Locate the cell with the specified text and output its (x, y) center coordinate. 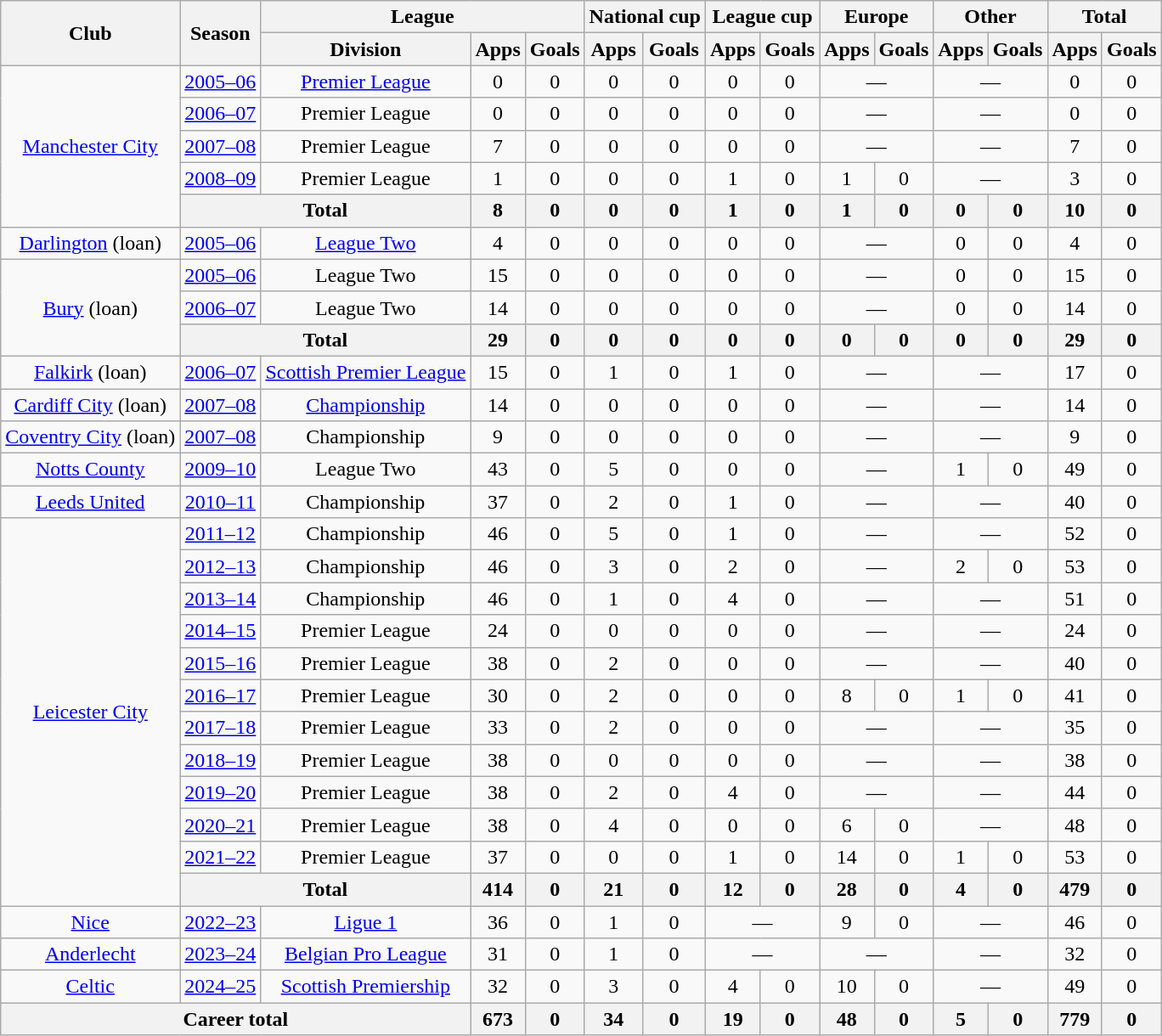
2020–21 (221, 825)
33 (498, 728)
44 (1075, 792)
6 (847, 825)
2019–20 (221, 792)
Coventry City (loan) (90, 437)
2016–17 (221, 695)
Bury (loan) (90, 307)
35 (1075, 728)
51 (1075, 599)
12 (732, 889)
2022–23 (221, 921)
2008–09 (221, 178)
2012–13 (221, 566)
2011–12 (221, 534)
52 (1075, 534)
Scottish Premier League (365, 372)
Darlington (loan) (90, 243)
21 (613, 889)
Nice (90, 921)
479 (1075, 889)
Career total (236, 1019)
2024–25 (221, 987)
Other (990, 17)
League (423, 17)
17 (1075, 372)
Cardiff City (loan) (90, 405)
43 (498, 470)
31 (498, 954)
National cup (645, 17)
779 (1075, 1019)
2018–19 (221, 760)
Leicester City (90, 712)
2009–10 (221, 470)
Manchester City (90, 146)
2017–18 (221, 728)
Belgian Pro League (365, 954)
673 (498, 1019)
League cup (762, 17)
Division (365, 49)
34 (613, 1019)
Notts County (90, 470)
2014–15 (221, 631)
36 (498, 921)
19 (732, 1019)
2010–11 (221, 502)
Club (90, 33)
Scottish Premiership (365, 987)
Falkirk (loan) (90, 372)
Leeds United (90, 502)
2023–24 (221, 954)
Season (221, 33)
2013–14 (221, 599)
414 (498, 889)
28 (847, 889)
30 (498, 695)
2015–16 (221, 663)
Ligue 1 (365, 921)
Anderlecht (90, 954)
41 (1075, 695)
2021–22 (221, 857)
Celtic (90, 987)
Europe (877, 17)
